Determine the (x, y) coordinate at the center of the cell enclosing the given text.  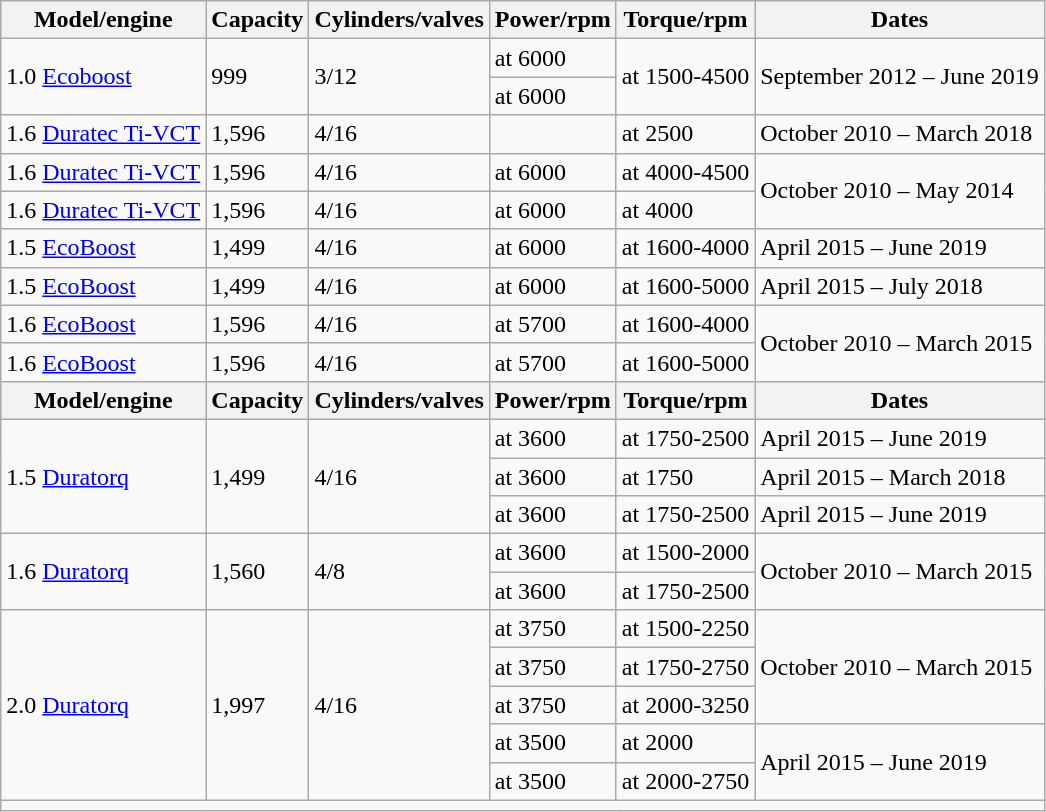
at 1750 (685, 477)
at 1500-2000 (685, 553)
April 2015 – March 2018 (900, 477)
3/12 (399, 77)
1,560 (258, 572)
at 4000-4500 (685, 172)
at 2000-3250 (685, 705)
999 (258, 77)
at 4000 (685, 210)
at 2500 (685, 134)
2.0 Duratorq (104, 705)
1.6 Duratorq (104, 572)
at 2000 (685, 743)
October 2010 – May 2014 (900, 191)
at 1500-4500 (685, 77)
1,997 (258, 705)
October 2010 – March 2018 (900, 134)
at 2000-2750 (685, 781)
4/8 (399, 572)
April 2015 – July 2018 (900, 286)
1.0 Ecoboost (104, 77)
at 1500-2250 (685, 629)
September 2012 – June 2019 (900, 77)
1.5 Duratorq (104, 476)
at 1750-2750 (685, 667)
